Provide the [x, y] coordinate of the cell's center where the given text is located.  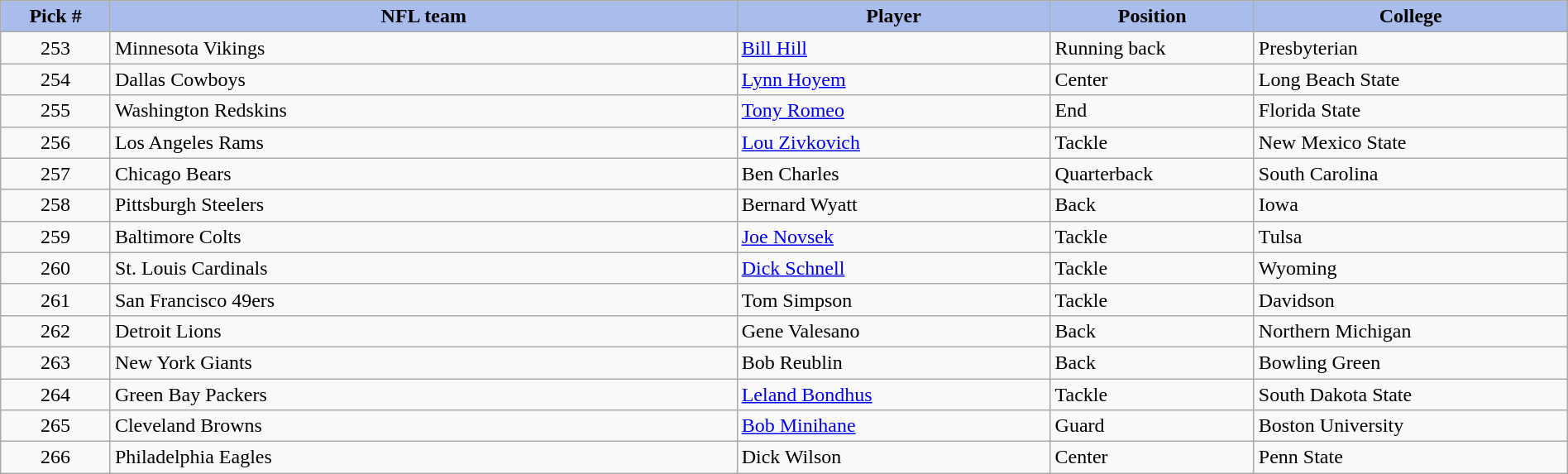
259 [56, 237]
South Dakota State [1411, 395]
Tulsa [1411, 237]
Iowa [1411, 205]
Pick # [56, 17]
Position [1152, 17]
Cleveland Browns [423, 426]
New York Giants [423, 362]
Minnesota Vikings [423, 48]
Leland Bondhus [893, 395]
Dallas Cowboys [423, 79]
Bowling Green [1411, 362]
San Francisco 49ers [423, 299]
College [1411, 17]
260 [56, 268]
264 [56, 395]
254 [56, 79]
Quarterback [1152, 174]
266 [56, 457]
Boston University [1411, 426]
Presbyterian [1411, 48]
NFL team [423, 17]
265 [56, 426]
Player [893, 17]
263 [56, 362]
261 [56, 299]
258 [56, 205]
Dick Schnell [893, 268]
Penn State [1411, 457]
Washington Redskins [423, 111]
Baltimore Colts [423, 237]
Florida State [1411, 111]
257 [56, 174]
Bernard Wyatt [893, 205]
Gene Valesano [893, 331]
Wyoming [1411, 268]
Long Beach State [1411, 79]
Tony Romeo [893, 111]
Chicago Bears [423, 174]
Davidson [1411, 299]
Bill Hill [893, 48]
253 [56, 48]
Bob Minihane [893, 426]
Detroit Lions [423, 331]
Guard [1152, 426]
255 [56, 111]
Lynn Hoyem [893, 79]
Joe Novsek [893, 237]
Bob Reublin [893, 362]
Tom Simpson [893, 299]
Dick Wilson [893, 457]
Green Bay Packers [423, 395]
Lou Zivkovich [893, 142]
St. Louis Cardinals [423, 268]
262 [56, 331]
Los Angeles Rams [423, 142]
256 [56, 142]
Northern Michigan [1411, 331]
New Mexico State [1411, 142]
Running back [1152, 48]
South Carolina [1411, 174]
Ben Charles [893, 174]
Philadelphia Eagles [423, 457]
End [1152, 111]
Pittsburgh Steelers [423, 205]
